Pinpoint the cell where the given text exists, returning its (X, Y) midpoint coordinate. 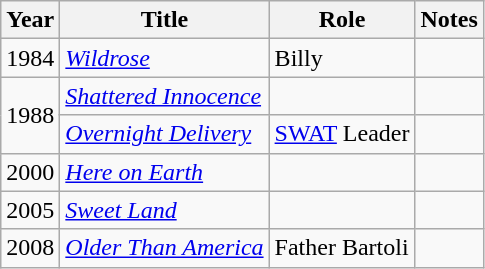
Wildrose (164, 58)
2005 (30, 210)
Notes (449, 20)
Here on Earth (164, 172)
2008 (30, 248)
1988 (30, 115)
1984 (30, 58)
Role (342, 20)
Older Than America (164, 248)
Shattered Innocence (164, 96)
SWAT Leader (342, 134)
Sweet Land (164, 210)
Billy (342, 58)
Father Bartoli (342, 248)
Overnight Delivery (164, 134)
2000 (30, 172)
Year (30, 20)
Title (164, 20)
